Find where the given text appears and provide that cell's center as (X, Y) coordinate. 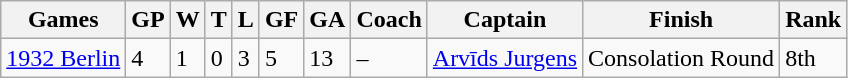
T (218, 20)
– (389, 58)
3 (246, 58)
GP (148, 20)
W (188, 20)
Captain (504, 20)
Games (64, 20)
Finish (682, 20)
0 (218, 58)
Consolation Round (682, 58)
GF (281, 20)
Arvīds Jurgens (504, 58)
4 (148, 58)
13 (328, 58)
5 (281, 58)
L (246, 20)
8th (814, 58)
Rank (814, 20)
1932 Berlin (64, 58)
1 (188, 58)
Coach (389, 20)
GA (328, 20)
